Detect which cell encompasses the target text, then output its (x, y) center coordinate. 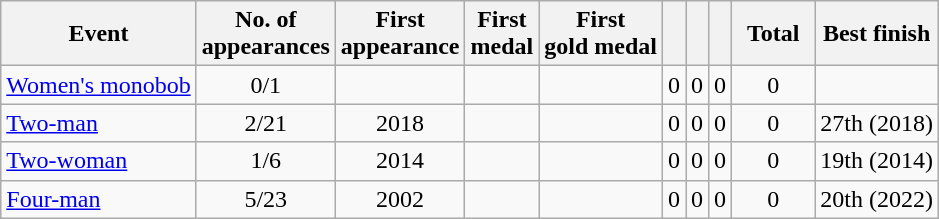
Total (774, 34)
Event (98, 34)
Women's monobob (98, 85)
0/1 (266, 85)
2018 (400, 123)
Two-woman (98, 161)
2002 (400, 199)
19th (2014) (877, 161)
27th (2018) (877, 123)
Best finish (877, 34)
5/23 (266, 199)
20th (2022) (877, 199)
Four-man (98, 199)
No. ofappearances (266, 34)
2/21 (266, 123)
Firstmedal (502, 34)
2014 (400, 161)
Firstgold medal (601, 34)
1/6 (266, 161)
Two-man (98, 123)
Firstappearance (400, 34)
